Return the [X, Y] coordinate for the center point of the cell that contains the specified text.  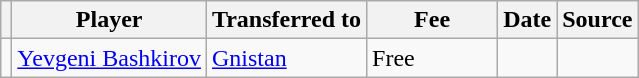
Free [432, 58]
Fee [432, 20]
Source [598, 20]
Date [528, 20]
Gnistan [286, 58]
Yevgeni Bashkirov [110, 58]
Transferred to [286, 20]
Player [110, 20]
